Determine the (x, y) coordinate at the center of the cell enclosing the given text.  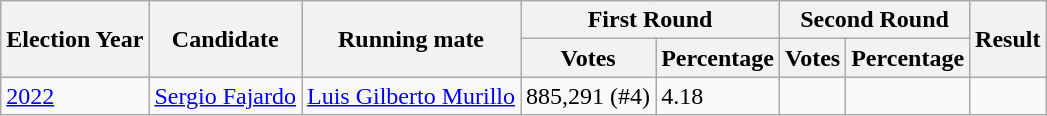
Sergio Fajardo (226, 96)
885,291 (#4) (588, 96)
Result (1008, 39)
4.18 (718, 96)
First Round (650, 20)
Candidate (226, 39)
Second Round (874, 20)
Running mate (412, 39)
Election Year (75, 39)
2022 (75, 96)
Luis Gilberto Murillo (412, 96)
